From the cell containing the given text, extract its center point as (X, Y) coordinate. 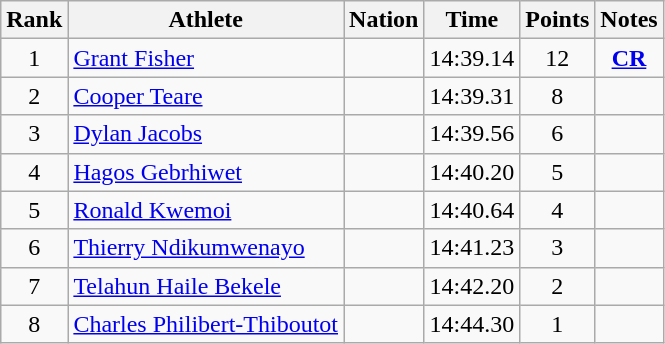
14:39.56 (472, 134)
CR (629, 58)
Telahun Haile Bekele (206, 286)
14:42.20 (472, 286)
14:40.64 (472, 210)
14:41.23 (472, 248)
Charles Philibert-Thiboutot (206, 324)
Ronald Kwemoi (206, 210)
Notes (629, 20)
14:39.31 (472, 96)
Thierry Ndikumwenayo (206, 248)
14:44.30 (472, 324)
Cooper Teare (206, 96)
Time (472, 20)
14:39.14 (472, 58)
Dylan Jacobs (206, 134)
14:40.20 (472, 172)
12 (558, 58)
Points (558, 20)
Athlete (206, 20)
7 (34, 286)
Grant Fisher (206, 58)
Rank (34, 20)
Hagos Gebrhiwet (206, 172)
Nation (384, 20)
